Capture the cell that displays the provided text and extract its [x, y] central coordinate. 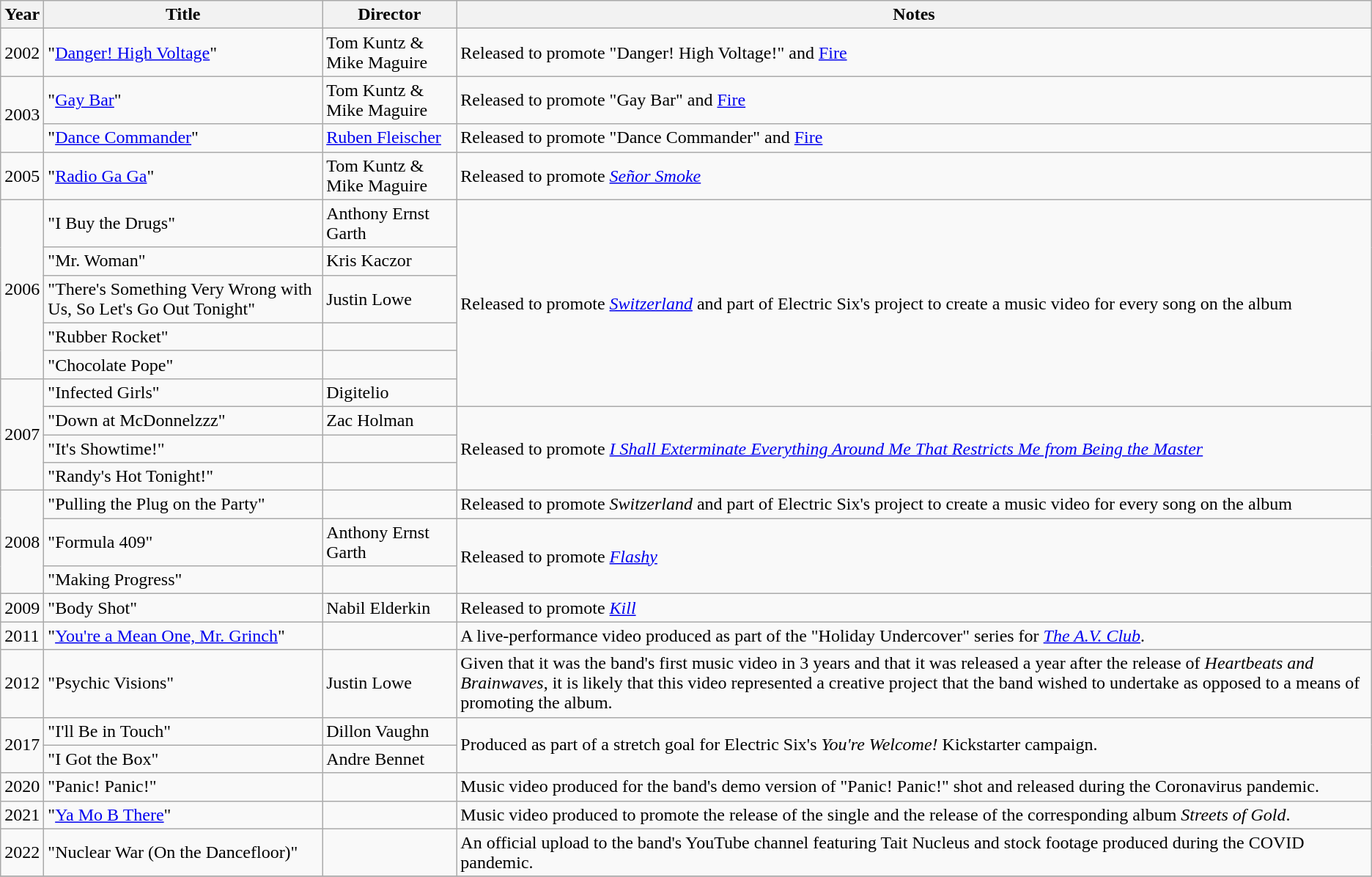
Dillon Vaughn [390, 731]
2011 [22, 636]
Released to promote "Dance Commander" and Fire [914, 138]
Digitelio [390, 392]
Title [183, 15]
"Rubber Rocket" [183, 337]
Notes [914, 15]
"Pulling the Plug on the Party" [183, 504]
Year [22, 15]
2012 [22, 683]
"Ya Mo B There" [183, 815]
2009 [22, 608]
2021 [22, 815]
"I Got the Box" [183, 759]
2003 [22, 114]
"Randy's Hot Tonight!" [183, 477]
Released to promote Señor Smoke [914, 176]
Director [390, 15]
"There's Something Very Wrong with Us, So Let's Go Out Tonight" [183, 299]
"Danger! High Voltage" [183, 53]
"Formula 409" [183, 543]
"Radio Ga Ga" [183, 176]
Ruben Fleischer [390, 138]
2022 [22, 852]
2017 [22, 745]
"Down at McDonnelzzz" [183, 420]
Released to promote Flashy [914, 556]
2006 [22, 289]
Released to promote "Danger! High Voltage!" and Fire [914, 53]
An official upload to the band's YouTube channel featuring Tait Nucleus and stock footage produced during the COVID pandemic. [914, 852]
"Nuclear War (On the Dancefloor)" [183, 852]
Andre Bennet [390, 759]
2007 [22, 434]
Kris Kaczor [390, 261]
"Chocolate Pope" [183, 364]
Zac Holman [390, 420]
"Dance Commander" [183, 138]
"Making Progress" [183, 580]
2005 [22, 176]
2002 [22, 53]
"You're a Mean One, Mr. Grinch" [183, 636]
"Panic! Panic!" [183, 787]
"Mr. Woman" [183, 261]
2008 [22, 543]
"I'll Be in Touch" [183, 731]
"Body Shot" [183, 608]
2020 [22, 787]
Released to promote Kill [914, 608]
"Infected Girls" [183, 392]
"It's Showtime!" [183, 448]
Released to promote I Shall Exterminate Everything Around Me That Restricts Me from Being the Master [914, 448]
Music video produced for the band's demo version of "Panic! Panic!" shot and released during the Coronavirus pandemic. [914, 787]
Music video produced to promote the release of the single and the release of the corresponding album Streets of Gold. [914, 815]
Nabil Elderkin [390, 608]
"Psychic Visions" [183, 683]
Produced as part of a stretch goal for Electric Six's You're Welcome! Kickstarter campaign. [914, 745]
Released to promote "Gay Bar" and Fire [914, 100]
"I Buy the Drugs" [183, 223]
A live-performance video produced as part of the "Holiday Undercover" series for The A.V. Club. [914, 636]
"Gay Bar" [183, 100]
